Output the (x, y) coordinate of the center of the cell containing the given text.  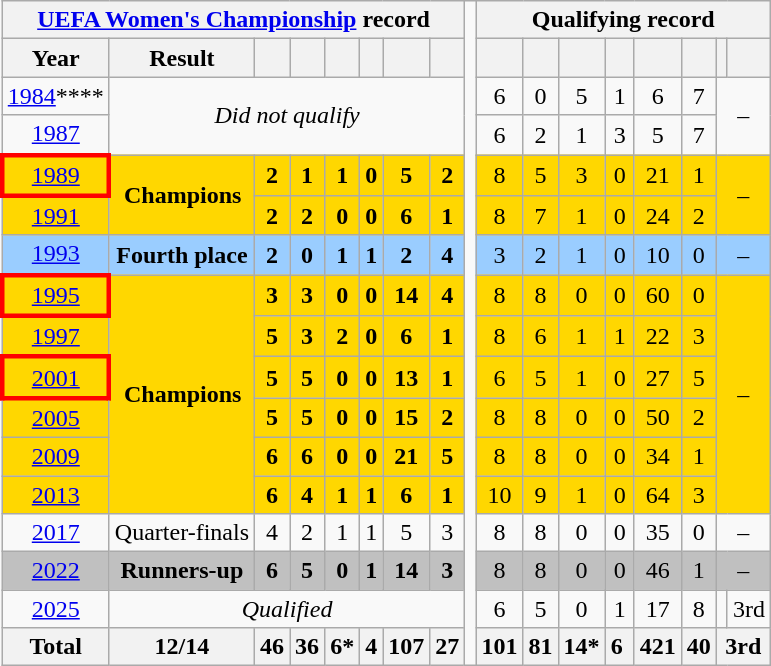
15 (406, 418)
13 (406, 378)
Qualifying record (623, 20)
36 (308, 647)
Fourth place (182, 255)
1989 (56, 174)
101 (500, 647)
40 (698, 647)
81 (540, 647)
Total (56, 647)
Did not qualify (287, 116)
6* (342, 647)
Runners-up (182, 571)
17 (658, 609)
24 (658, 216)
Quarter-finals (182, 533)
22 (658, 336)
1993 (56, 255)
1997 (56, 336)
2017 (56, 533)
1987 (56, 135)
Year (56, 58)
2001 (56, 378)
107 (406, 647)
421 (658, 647)
12/14 (182, 647)
9 (540, 495)
1991 (56, 216)
64 (658, 495)
2005 (56, 418)
14* (582, 647)
2009 (56, 456)
2013 (56, 495)
2025 (56, 609)
34 (658, 456)
1984**** (56, 96)
UEFA Women's Championship record (234, 20)
2022 (56, 571)
50 (658, 418)
Result (182, 58)
1995 (56, 296)
35 (658, 533)
60 (658, 296)
Qualified (287, 609)
